Pinpoint the cell where the given text exists, returning its [X, Y] midpoint coordinate. 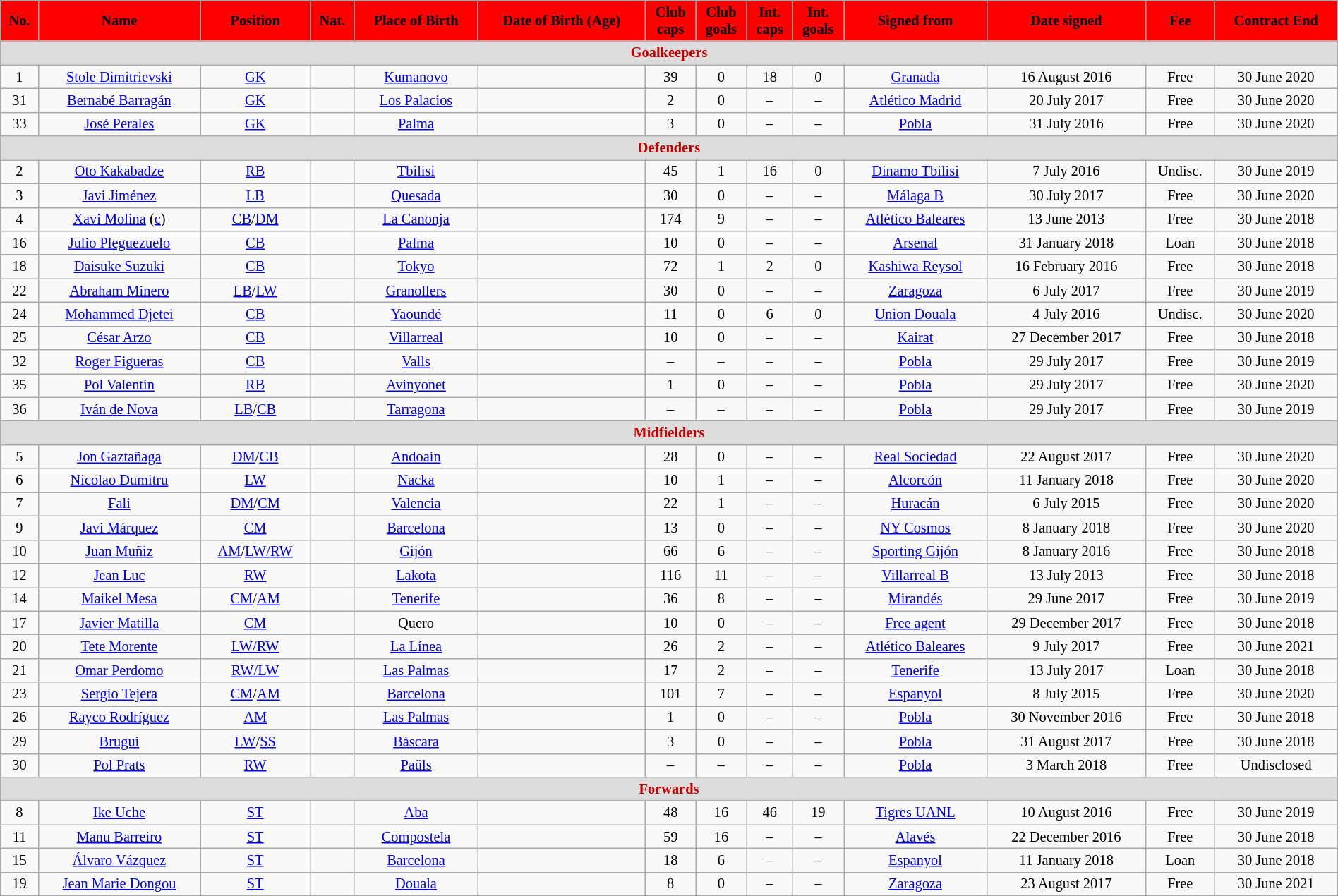
Tokyo [416, 267]
9 July 2017 [1066, 646]
La Línea [416, 646]
Fali [119, 504]
20 [20, 646]
Javi Márquez [119, 528]
31 August 2017 [1066, 741]
Roger Figueras [119, 362]
Pol Prats [119, 765]
Kairat [916, 338]
Lakota [416, 575]
8 January 2016 [1066, 552]
Union Douala [916, 314]
30 November 2016 [1066, 718]
46 [769, 813]
Andoain [416, 456]
Atlético Madrid [916, 100]
16 February 2016 [1066, 267]
DM/CB [255, 456]
13 July 2017 [1066, 670]
Nacka [416, 480]
Signed from [916, 20]
12 [20, 575]
Place of Birth [416, 20]
Javi Jiménez [119, 195]
13 [670, 528]
Málaga B [916, 195]
Quero [416, 623]
23 [20, 694]
Forwards [669, 789]
Avinyonet [416, 385]
Xavi Molina (c) [119, 219]
Kashiwa Reysol [916, 267]
Yaoundé [416, 314]
4 [20, 219]
AM [255, 718]
DM/CM [255, 504]
Arsenal [916, 243]
Undisclosed [1276, 765]
22 August 2017 [1066, 456]
Stole Dimitrievski [119, 77]
7 July 2016 [1066, 171]
10 August 2016 [1066, 813]
Bàscara [416, 741]
LW [255, 480]
59 [670, 837]
48 [670, 813]
8 January 2018 [1066, 528]
Rayco Rodríguez [119, 718]
Sporting Gijón [916, 552]
Goalkeepers [669, 53]
Clubgoals [721, 20]
30 July 2017 [1066, 195]
13 July 2013 [1066, 575]
No. [20, 20]
Fee [1180, 20]
23 August 2017 [1066, 884]
CB/DM [255, 219]
Abraham Minero [119, 291]
72 [670, 267]
Omar Perdomo [119, 670]
LB/CB [255, 409]
Dinamo Tbilisi [916, 171]
Defenders [669, 148]
Kumanovo [416, 77]
Tigres UANL [916, 813]
31 [20, 100]
4 July 2016 [1066, 314]
Quesada [416, 195]
RW/LW [255, 670]
15 [20, 860]
174 [670, 219]
Int.caps [769, 20]
AM/LW/RW [255, 552]
Pol Valentín [119, 385]
Javier Matilla [119, 623]
8 July 2015 [1066, 694]
6 July 2017 [1066, 291]
Tarragona [416, 409]
Los Palacios [416, 100]
33 [20, 124]
Paüls [416, 765]
Nat. [333, 20]
28 [670, 456]
Clubcaps [670, 20]
35 [20, 385]
116 [670, 575]
Jean Marie Dongou [119, 884]
Douala [416, 884]
25 [20, 338]
66 [670, 552]
13 June 2013 [1066, 219]
Tbilisi [416, 171]
101 [670, 694]
Tete Morente [119, 646]
Jean Luc [119, 575]
14 [20, 599]
Sergio Tejera [119, 694]
NY Cosmos [916, 528]
LB/LW [255, 291]
5 [20, 456]
Bernabé Barragán [119, 100]
31 July 2016 [1066, 124]
Free agent [916, 623]
Daisuke Suzuki [119, 267]
Real Sociedad [916, 456]
31 January 2018 [1066, 243]
José Perales [119, 124]
Date of Birth (Age) [562, 20]
6 July 2015 [1066, 504]
20 July 2017 [1066, 100]
Julio Pleguezuelo [119, 243]
Maikel Mesa [119, 599]
Mirandés [916, 599]
Mohammed Djetei [119, 314]
Villarreal [416, 338]
Ike Uche [119, 813]
Alcorcón [916, 480]
24 [20, 314]
21 [20, 670]
Gijón [416, 552]
La Canonja [416, 219]
Nicolao Dumitru [119, 480]
Position [255, 20]
Juan Muñiz [119, 552]
LW/SS [255, 741]
27 December 2017 [1066, 338]
LB [255, 195]
LW/RW [255, 646]
29 June 2017 [1066, 599]
Villarreal B [916, 575]
22 December 2016 [1066, 837]
3 March 2018 [1066, 765]
Valls [416, 362]
Alavés [916, 837]
Oto Kakabadze [119, 171]
Valencia [416, 504]
Midfielders [669, 432]
16 August 2016 [1066, 77]
Brugui [119, 741]
32 [20, 362]
Aba [416, 813]
Name [119, 20]
Compostela [416, 837]
Huracán [916, 504]
Jon Gaztañaga [119, 456]
Álvaro Vázquez [119, 860]
Granollers [416, 291]
Manu Barreiro [119, 837]
45 [670, 171]
29 [20, 741]
Int.goals [819, 20]
Date signed [1066, 20]
Contract End [1276, 20]
Iván de Nova [119, 409]
39 [670, 77]
29 December 2017 [1066, 623]
Granada [916, 77]
César Arzo [119, 338]
